Output the [x, y] coordinate of the center of the cell containing the given text.  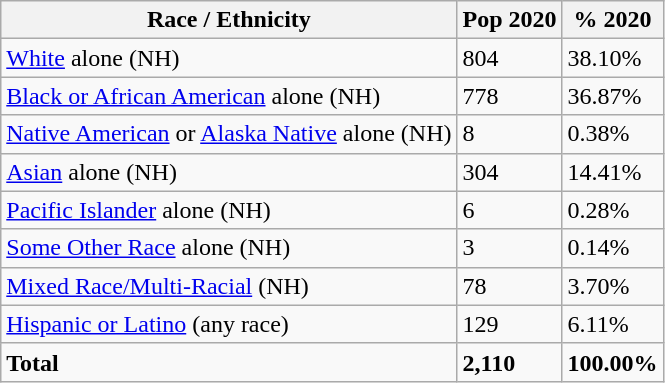
2,110 [510, 362]
304 [510, 172]
Hispanic or Latino (any race) [229, 324]
Native American or Alaska Native alone (NH) [229, 134]
Mixed Race/Multi-Racial (NH) [229, 286]
Some Other Race alone (NH) [229, 248]
778 [510, 96]
8 [510, 134]
0.28% [612, 210]
White alone (NH) [229, 58]
78 [510, 286]
Asian alone (NH) [229, 172]
Black or African American alone (NH) [229, 96]
6 [510, 210]
0.14% [612, 248]
Race / Ethnicity [229, 20]
129 [510, 324]
3 [510, 248]
14.41% [612, 172]
100.00% [612, 362]
3.70% [612, 286]
36.87% [612, 96]
Pop 2020 [510, 20]
38.10% [612, 58]
Pacific Islander alone (NH) [229, 210]
% 2020 [612, 20]
6.11% [612, 324]
0.38% [612, 134]
Total [229, 362]
804 [510, 58]
